For the text-containing cell, return its midpoint in [X, Y] coordinate format. 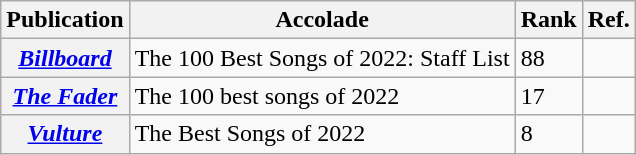
The Fader [65, 96]
The Best Songs of 2022 [322, 134]
Billboard [65, 58]
The 100 Best Songs of 2022: Staff List [322, 58]
Ref. [608, 20]
Publication [65, 20]
17 [548, 96]
Rank [548, 20]
Accolade [322, 20]
88 [548, 58]
8 [548, 134]
The 100 best songs of 2022 [322, 96]
Vulture [65, 134]
